Output the (X, Y) coordinate of the center of the cell containing the given text.  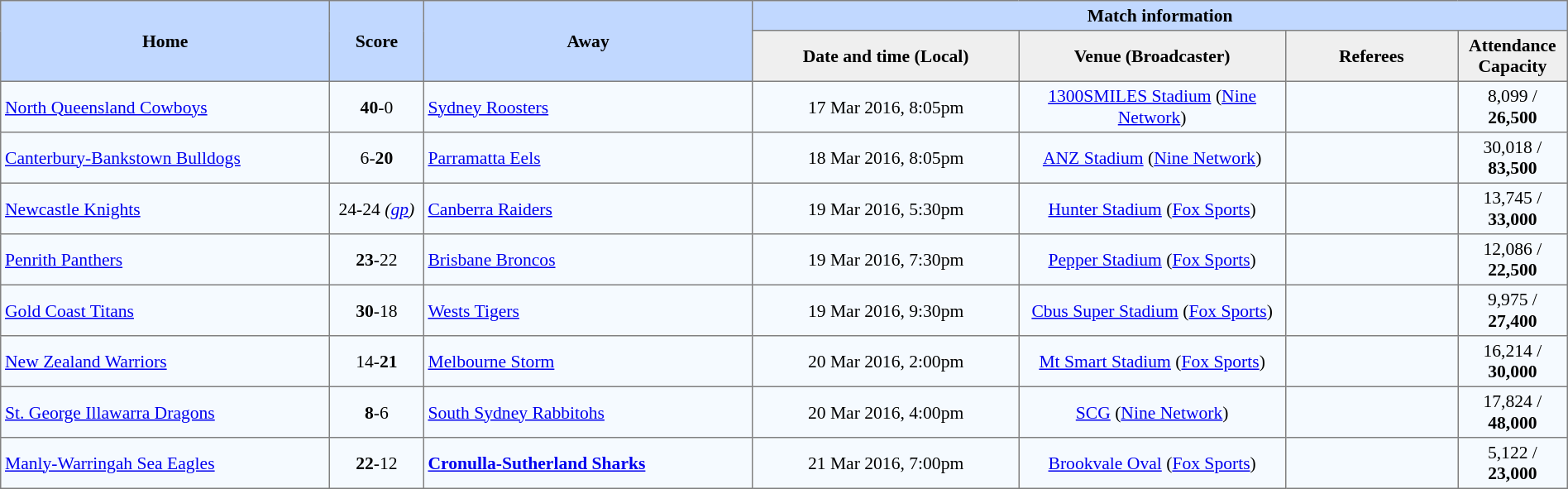
Penrith Panthers (165, 260)
Parramatta Eels (588, 158)
16,214 / 30,000 (1513, 362)
Melbourne Storm (588, 362)
14-21 (377, 362)
Sydney Roosters (588, 107)
40-0 (377, 107)
21 Mar 2016, 7:00pm (886, 463)
19 Mar 2016, 7:30pm (886, 260)
Gold Coast Titans (165, 310)
South Sydney Rabbitohs (588, 412)
5,122 / 23,000 (1513, 463)
Hunter Stadium (Fox Sports) (1152, 209)
30,018 / 83,500 (1513, 158)
6-20 (377, 158)
St. George Illawarra Dragons (165, 412)
Mt Smart Stadium (Fox Sports) (1152, 362)
1300SMILES Stadium (Nine Network) (1152, 107)
Home (165, 41)
New Zealand Warriors (165, 362)
Score (377, 41)
8-6 (377, 412)
Pepper Stadium (Fox Sports) (1152, 260)
Date and time (Local) (886, 56)
20 Mar 2016, 2:00pm (886, 362)
Away (588, 41)
19 Mar 2016, 5:30pm (886, 209)
Attendance Capacity (1513, 56)
19 Mar 2016, 9:30pm (886, 310)
18 Mar 2016, 8:05pm (886, 158)
ANZ Stadium (Nine Network) (1152, 158)
13,745 / 33,000 (1513, 209)
Newcastle Knights (165, 209)
Canterbury-Bankstown Bulldogs (165, 158)
Cbus Super Stadium (Fox Sports) (1152, 310)
Canberra Raiders (588, 209)
Referees (1371, 56)
Cronulla-Sutherland Sharks (588, 463)
Wests Tigers (588, 310)
8,099 / 26,500 (1513, 107)
12,086 / 22,500 (1513, 260)
23-22 (377, 260)
17,824 / 48,000 (1513, 412)
Venue (Broadcaster) (1152, 56)
22-12 (377, 463)
Match information (1159, 16)
Brookvale Oval (Fox Sports) (1152, 463)
30-18 (377, 310)
17 Mar 2016, 8:05pm (886, 107)
24-24 (gp) (377, 209)
20 Mar 2016, 4:00pm (886, 412)
North Queensland Cowboys (165, 107)
Brisbane Broncos (588, 260)
9,975 / 27,400 (1513, 310)
SCG (Nine Network) (1152, 412)
Manly-Warringah Sea Eagles (165, 463)
